Search for the cell housing the specified text and yield its [X, Y] center coordinate. 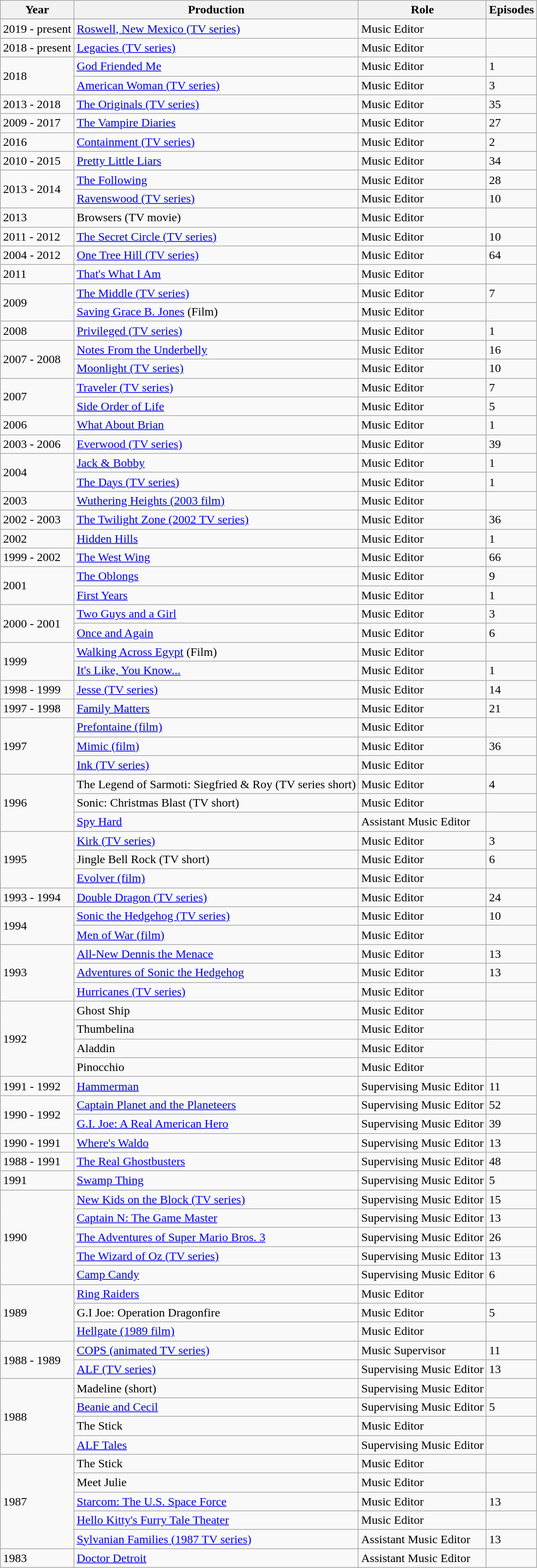
Roswell, New Mexico (TV series) [216, 29]
The Real Ghostbusters [216, 1162]
1988 [37, 1416]
1992 [37, 1039]
Ravenswood (TV series) [216, 198]
G.I Joe: Operation Dragonfire [216, 1313]
Walking Across Egypt (Film) [216, 652]
1990 - 1992 [37, 1114]
ALF Tales [216, 1445]
2002 [37, 538]
The Middle (TV series) [216, 293]
2006 [37, 425]
1988 - 1989 [37, 1360]
2003 - 2006 [37, 444]
1995 [37, 860]
2002 - 2003 [37, 519]
COPS (animated TV series) [216, 1350]
1991 [37, 1181]
1997 [37, 746]
Beanie and Cecil [216, 1407]
2010 - 2015 [37, 161]
Aladdin [216, 1048]
26 [512, 1237]
Production [216, 10]
64 [512, 255]
1998 - 1999 [37, 690]
Ghost Ship [216, 1010]
Thumbelina [216, 1029]
Prefontaine (film) [216, 727]
35 [512, 104]
Ring Raiders [216, 1294]
Pinocchio [216, 1067]
Side Order of Life [216, 406]
2000 - 2001 [37, 624]
9 [512, 576]
2016 [37, 142]
1983 [37, 1558]
Year [37, 10]
2018 [37, 76]
Traveler (TV series) [216, 387]
Madeline (short) [216, 1388]
24 [512, 897]
48 [512, 1162]
The Wizard of Oz (TV series) [216, 1256]
Meet Julie [216, 1483]
2003 [37, 501]
2007 - 2008 [37, 359]
That's What I Am [216, 274]
2007 [37, 397]
Mimic (film) [216, 746]
The Days (TV series) [216, 482]
2018 - present [37, 48]
1990 - 1991 [37, 1142]
Ink (TV series) [216, 765]
New Kids on the Block (TV series) [216, 1199]
Privileged (TV series) [216, 331]
Men of War (film) [216, 935]
16 [512, 350]
The Adventures of Super Mario Bros. 3 [216, 1237]
The West Wing [216, 558]
2013 - 2014 [37, 189]
Jingle Bell Rock (TV short) [216, 860]
Kirk (TV series) [216, 841]
Saving Grace B. Jones (Film) [216, 312]
Two Guys and a Girl [216, 614]
1991 - 1992 [37, 1086]
2001 [37, 586]
Captain N: The Game Master [216, 1218]
Hurricanes (TV series) [216, 992]
Hidden Hills [216, 538]
Once and Again [216, 633]
The Following [216, 180]
1988 - 1991 [37, 1162]
2004 [37, 472]
2011 [37, 274]
The Oblongs [216, 576]
1989 [37, 1313]
The Vampire Diaries [216, 123]
Notes From the Underbelly [216, 350]
Everwood (TV series) [216, 444]
27 [512, 123]
ALF (TV series) [216, 1369]
Evolver (film) [216, 878]
Spy Hard [216, 821]
Captain Planet and the Planeteers [216, 1105]
G.I. Joe: A Real American Hero [216, 1124]
2 [512, 142]
2004 - 2012 [37, 255]
2013 - 2018 [37, 104]
The Legend of Sarmoti: Siegfried & Roy (TV series short) [216, 784]
14 [512, 690]
1993 - 1994 [37, 897]
Hellgate (1989 film) [216, 1331]
1997 - 1998 [37, 708]
Hammerman [216, 1086]
1990 [37, 1237]
2008 [37, 331]
Pretty Little Liars [216, 161]
Containment (TV series) [216, 142]
Browsers (TV movie) [216, 217]
Sonic the Hedgehog (TV series) [216, 916]
Legacies (TV series) [216, 48]
66 [512, 558]
Sonic: Christmas Blast (TV short) [216, 803]
Starcom: The U.S. Space Force [216, 1502]
2009 - 2017 [37, 123]
Doctor Detroit [216, 1558]
Family Matters [216, 708]
The Originals (TV series) [216, 104]
The Secret Circle (TV series) [216, 237]
1994 [37, 926]
Moonlight (TV series) [216, 369]
All-New Dennis the Menace [216, 954]
52 [512, 1105]
1999 [37, 661]
Double Dragon (TV series) [216, 897]
21 [512, 708]
1987 [37, 1502]
1999 - 2002 [37, 558]
Where's Waldo [216, 1142]
Swamp Thing [216, 1181]
1993 [37, 973]
2009 [37, 303]
Sylvanian Families (1987 TV series) [216, 1539]
Jack & Bobby [216, 463]
15 [512, 1199]
Camp Candy [216, 1275]
Role [422, 10]
Adventures of Sonic the Hedgehog [216, 973]
Episodes [512, 10]
The Twilight Zone (2002 TV series) [216, 519]
God Friended Me [216, 66]
One Tree Hill (TV series) [216, 255]
2019 - present [37, 29]
34 [512, 161]
2011 - 2012 [37, 237]
Hello Kitty's Furry Tale Theater [216, 1520]
Jesse (TV series) [216, 690]
It's Like, You Know... [216, 671]
Wuthering Heights (2003 film) [216, 501]
1996 [37, 803]
What About Brian [216, 425]
Music Supervisor [422, 1350]
4 [512, 784]
American Woman (TV series) [216, 85]
First Years [216, 595]
2013 [37, 217]
28 [512, 180]
